Extract the (x, y) coordinate from the center of the cell holding the provided text.  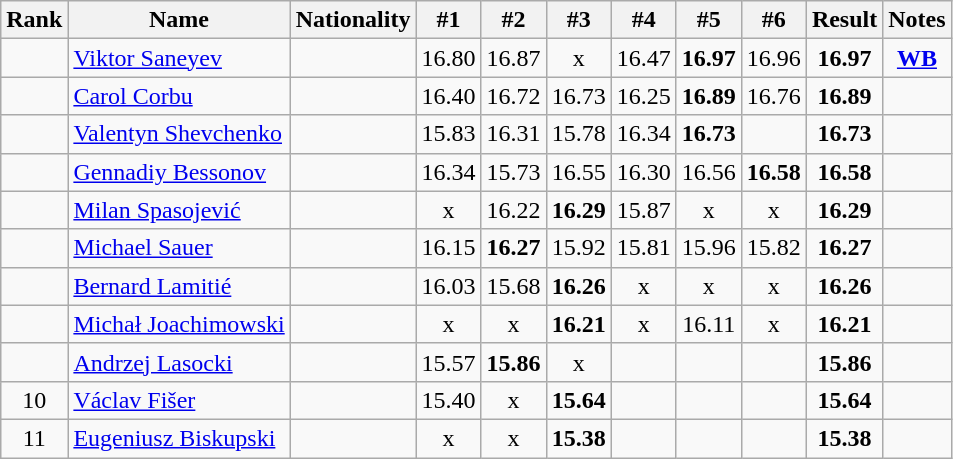
16.56 (708, 172)
16.87 (514, 58)
16.96 (774, 58)
Michael Sauer (179, 248)
15.73 (514, 172)
#2 (514, 20)
Carol Corbu (179, 96)
Andrzej Lasocki (179, 362)
16.40 (448, 96)
16.47 (644, 58)
Notes (917, 20)
Michał Joachimowski (179, 324)
16.25 (644, 96)
WB (917, 58)
#4 (644, 20)
15.92 (578, 248)
Name (179, 20)
16.03 (448, 286)
15.82 (774, 248)
#3 (578, 20)
16.30 (644, 172)
16.76 (774, 96)
Václav Fišer (179, 400)
10 (34, 400)
16.55 (578, 172)
Result (844, 20)
15.87 (644, 210)
16.72 (514, 96)
Milan Spasojević (179, 210)
15.78 (578, 134)
15.96 (708, 248)
11 (34, 438)
16.11 (708, 324)
16.31 (514, 134)
Valentyn Shevchenko (179, 134)
#6 (774, 20)
#5 (708, 20)
15.57 (448, 362)
Eugeniusz Biskupski (179, 438)
15.40 (448, 400)
#1 (448, 20)
Rank (34, 20)
16.80 (448, 58)
16.15 (448, 248)
15.68 (514, 286)
Gennadiy Bessonov (179, 172)
Viktor Saneyev (179, 58)
Nationality (353, 20)
15.81 (644, 248)
16.22 (514, 210)
Bernard Lamitié (179, 286)
15.83 (448, 134)
